From the cell containing the given text, extract its center point as (x, y) coordinate. 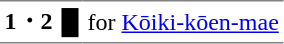
1・2 (28, 22)
█ (70, 22)
for Kōiki-kōen-mae (183, 22)
